Pinpoint the cell where the given text exists, returning its [x, y] midpoint coordinate. 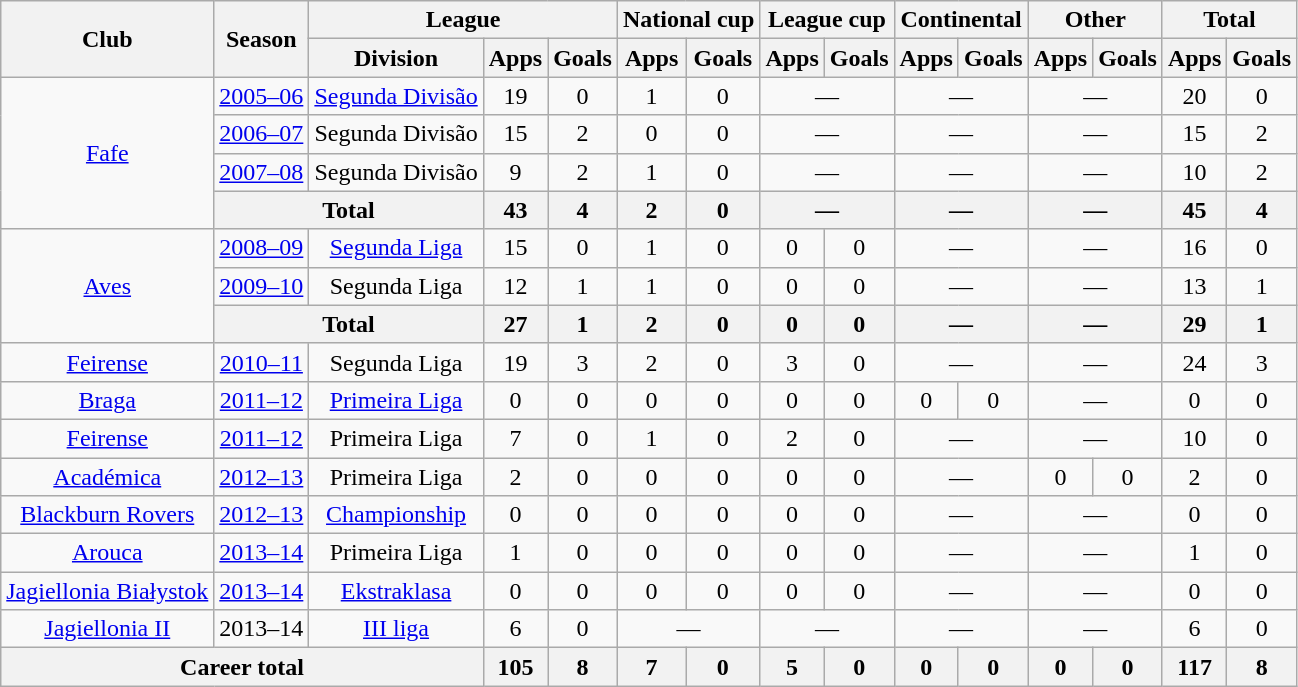
Arouca [108, 553]
20 [1194, 96]
12 [515, 286]
2009–10 [262, 286]
2010–11 [262, 362]
13 [1194, 286]
Career total [242, 667]
Ekstraklasa [396, 591]
Jagiellonia II [108, 629]
National cup [688, 20]
2006–07 [262, 134]
League cup [827, 20]
Division [396, 58]
117 [1194, 667]
Continental [961, 20]
27 [515, 324]
Braga [108, 400]
105 [515, 667]
Season [262, 39]
29 [1194, 324]
Other [1095, 20]
Blackburn Rovers [108, 515]
2005–06 [262, 96]
Aves [108, 286]
43 [515, 210]
III liga [396, 629]
2007–08 [262, 172]
2008–09 [262, 248]
5 [792, 667]
45 [1194, 210]
Championship [396, 515]
Académica [108, 477]
Fafe [108, 153]
9 [515, 172]
24 [1194, 362]
16 [1194, 248]
Club [108, 39]
League [464, 20]
Jagiellonia Białystok [108, 591]
